Search for the cell housing the specified text and yield its [X, Y] center coordinate. 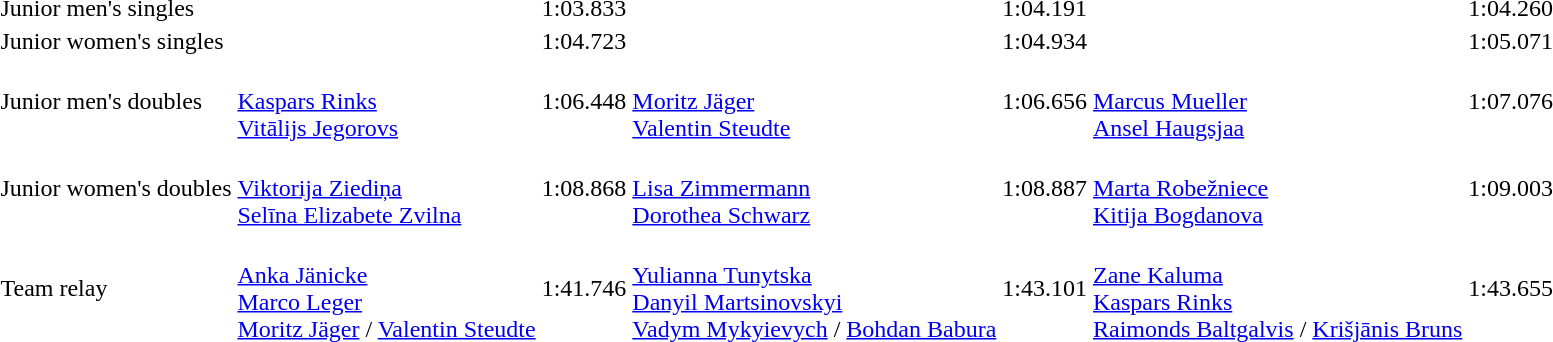
Viktorija ZiediņaSelīna Elizabete Zvilna [386, 188]
1:08.868 [584, 188]
1:06.448 [584, 101]
1:04.723 [584, 41]
Marcus MuellerAnsel Haugsjaa [1277, 101]
1:06.656 [1045, 101]
Lisa ZimmermannDorothea Schwarz [814, 188]
Marta RobežnieceKitija Bogdanova [1277, 188]
Moritz JägerValentin Steudte [814, 101]
Kaspars RinksVitālijs Jegorovs [386, 101]
1:08.887 [1045, 188]
1:04.934 [1045, 41]
